Provide the [X, Y] coordinate of the cell's center where the given text is located.  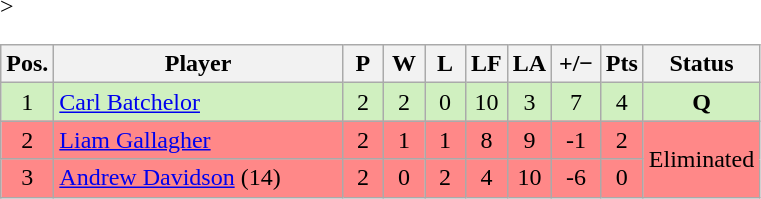
Eliminated [701, 159]
Status [701, 64]
Player [198, 64]
Liam Gallagher [198, 140]
9 [529, 140]
L [444, 64]
Carl Batchelor [198, 102]
W [404, 64]
P [362, 64]
7 [576, 102]
+/− [576, 64]
Andrew Davidson (14) [198, 178]
LF [487, 64]
Pts [622, 64]
Pos. [28, 64]
LA [529, 64]
-1 [576, 140]
-6 [576, 178]
Q [701, 102]
8 [487, 140]
